For the text-containing cell, return its midpoint in (x, y) coordinate format. 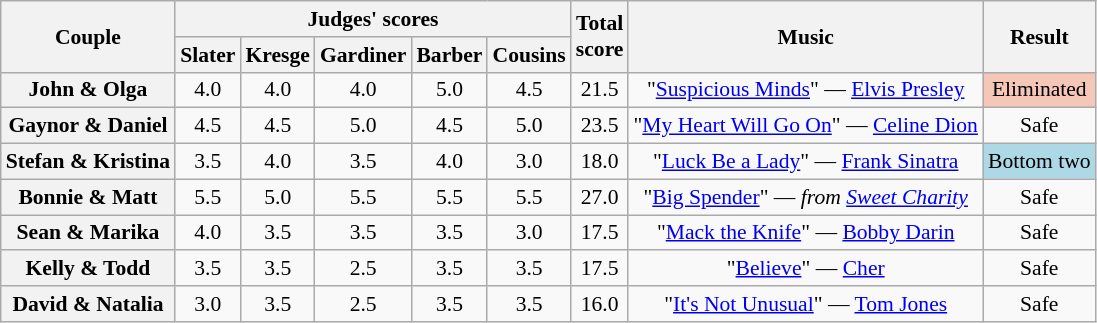
Gaynor & Daniel (88, 126)
Kelly & Todd (88, 269)
Stefan & Kristina (88, 162)
"My Heart Will Go On" — Celine Dion (805, 126)
Couple (88, 36)
Gardiner (363, 55)
Bottom two (1040, 162)
"Luck Be a Lady" — Frank Sinatra (805, 162)
23.5 (600, 126)
John & Olga (88, 90)
David & Natalia (88, 304)
Cousins (528, 55)
Bonnie & Matt (88, 197)
Totalscore (600, 36)
"Big Spender" — from Sweet Charity (805, 197)
Music (805, 36)
21.5 (600, 90)
Eliminated (1040, 90)
Judges' scores (373, 19)
18.0 (600, 162)
27.0 (600, 197)
Result (1040, 36)
"Suspicious Minds" — Elvis Presley (805, 90)
Slater (208, 55)
Sean & Marika (88, 233)
"Believe" — Cher (805, 269)
Barber (449, 55)
"Mack the Knife" — Bobby Darin (805, 233)
Kresge (277, 55)
"It's Not Unusual" — Tom Jones (805, 304)
16.0 (600, 304)
